Return (x, y) of the center of cell containing provided text 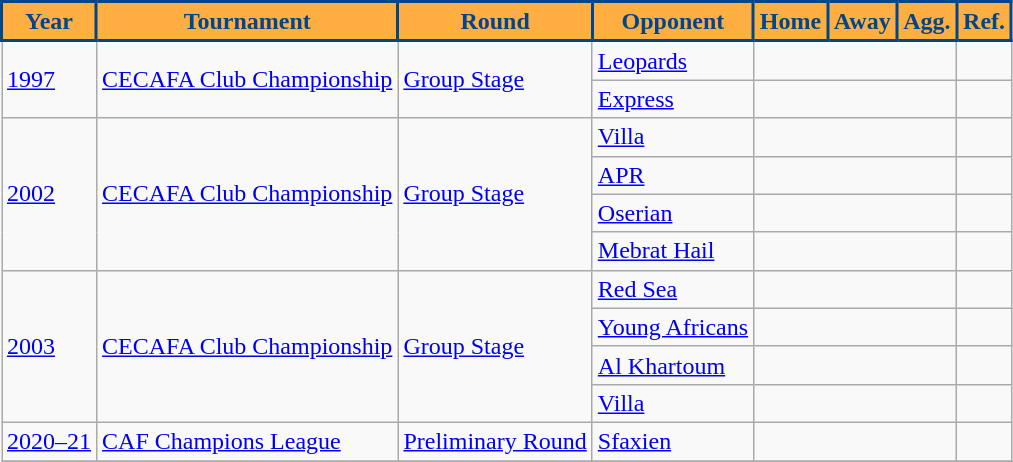
1997 (50, 80)
Mebrat Hail (672, 251)
Oserian (672, 213)
Sfaxien (672, 441)
CAF Champions League (248, 441)
Al Khartoum (672, 365)
Home (791, 22)
Year (50, 22)
Red Sea (672, 289)
Tournament (248, 22)
Leopards (672, 60)
2002 (50, 194)
Opponent (672, 22)
Away (862, 22)
APR (672, 175)
Ref. (984, 22)
Round (495, 22)
Preliminary Round (495, 441)
2003 (50, 346)
2020–21 (50, 441)
Express (672, 99)
Agg. (927, 22)
Young Africans (672, 327)
